For the text-containing cell, return its midpoint in [x, y] coordinate format. 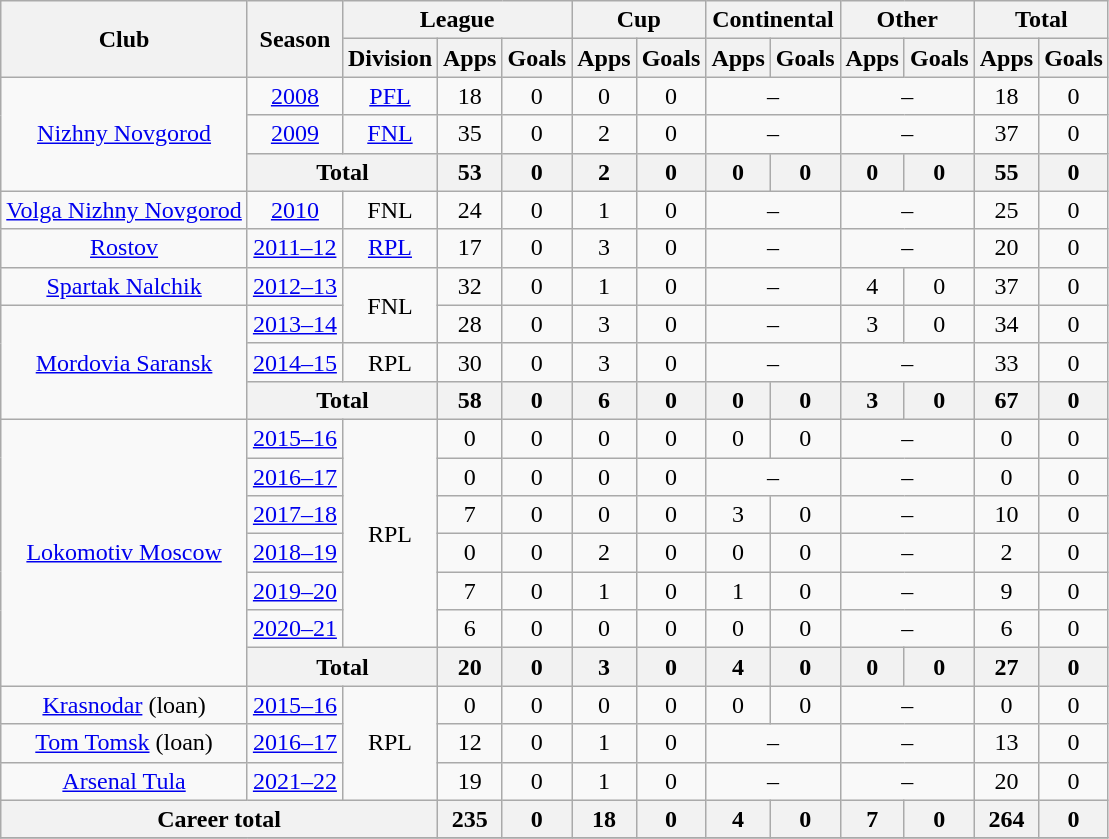
13 [1006, 743]
Mordovia Saransk [124, 362]
2021–22 [294, 781]
PFL [390, 96]
33 [1006, 362]
2018–19 [294, 553]
67 [1006, 400]
Division [390, 58]
Career total [220, 819]
2012–13 [294, 286]
2008 [294, 96]
235 [470, 819]
25 [1006, 210]
Tom Tomsk (loan) [124, 743]
55 [1006, 172]
24 [470, 210]
2020–21 [294, 629]
35 [470, 134]
Volga Nizhny Novgorod [124, 210]
2009 [294, 134]
League [456, 20]
Club [124, 39]
9 [1006, 591]
2014–15 [294, 362]
58 [470, 400]
Rostov [124, 248]
Other [907, 20]
32 [470, 286]
2011–12 [294, 248]
Krasnodar (loan) [124, 705]
264 [1006, 819]
Spartak Nalchik [124, 286]
12 [470, 743]
34 [1006, 324]
Lokomotiv Moscow [124, 552]
53 [470, 172]
27 [1006, 667]
10 [1006, 515]
2010 [294, 210]
19 [470, 781]
2013–14 [294, 324]
30 [470, 362]
Nizhny Novgorod [124, 134]
2019–20 [294, 591]
Continental [773, 20]
2017–18 [294, 515]
17 [470, 248]
Arsenal Tula [124, 781]
Cup [639, 20]
Season [294, 39]
28 [470, 324]
